Extract the [X, Y] coordinate from the center of the cell holding the provided text.  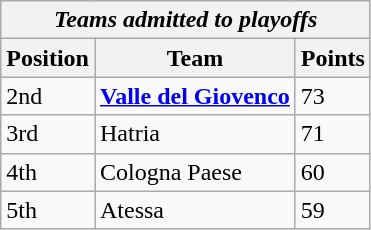
Valle del Giovenco [194, 96]
59 [332, 210]
5th [48, 210]
Points [332, 58]
Cologna Paese [194, 172]
Team [194, 58]
Teams admitted to playoffs [186, 20]
Position [48, 58]
60 [332, 172]
2nd [48, 96]
4th [48, 172]
3rd [48, 134]
Atessa [194, 210]
73 [332, 96]
Hatria [194, 134]
71 [332, 134]
